Extract the (x, y) coordinate from the center of the cell holding the provided text.  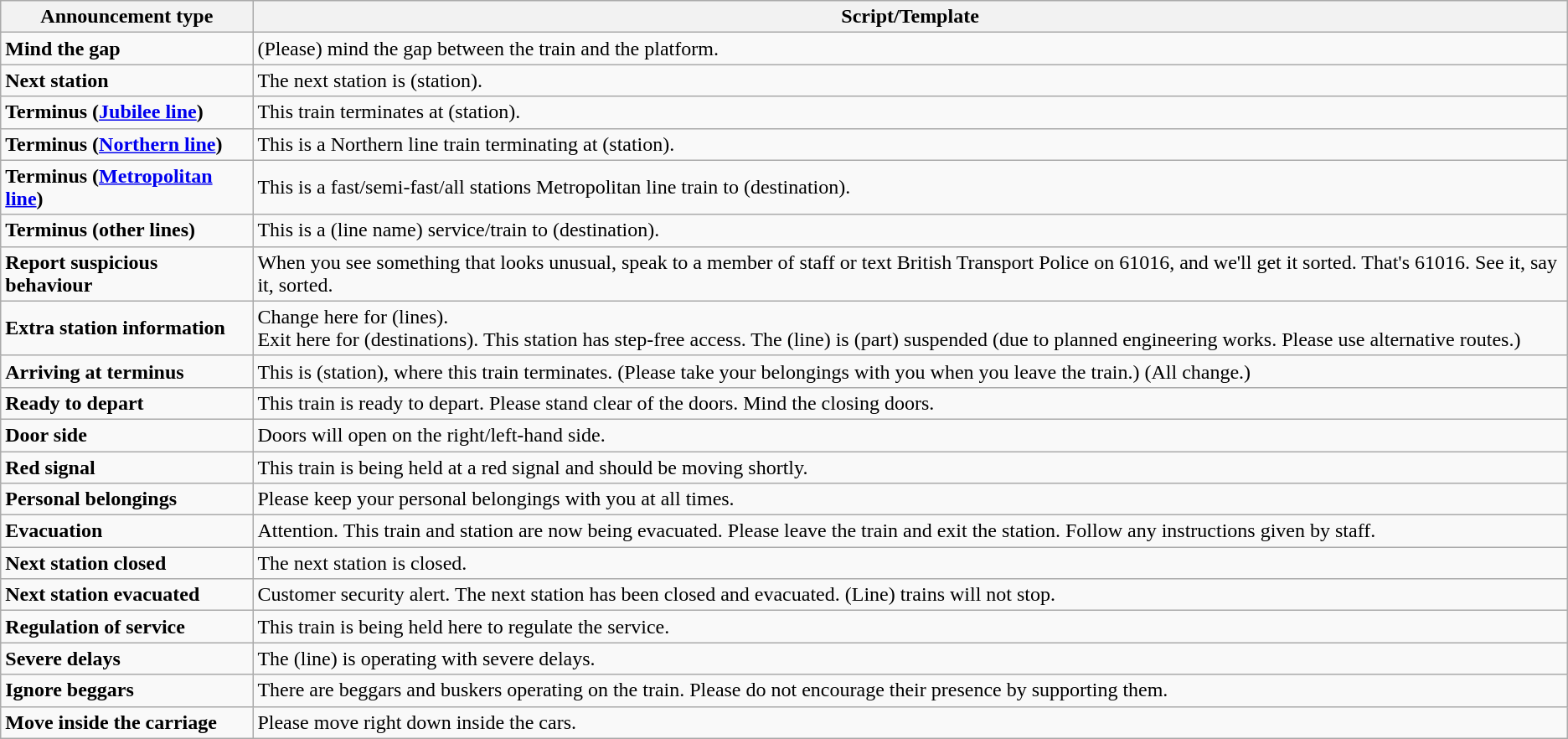
Arriving at terminus (127, 371)
The (line) is operating with severe delays. (910, 659)
This train is being held at a red signal and should be moving shortly. (910, 467)
Extra station information (127, 328)
(Please) mind the gap between the train and the platform. (910, 49)
Terminus (other lines) (127, 230)
Evacuation (127, 531)
Red signal (127, 467)
The next station is closed. (910, 563)
Ignore beggars (127, 690)
Severe delays (127, 659)
Regulation of service (127, 627)
This is (station), where this train terminates. (Please take your belongings with you when you leave the train.) (All change.) (910, 371)
Move inside the carriage (127, 722)
Next station (127, 80)
Terminus (Jubilee line) (127, 112)
Door side (127, 435)
This is a Northern line train terminating at (station). (910, 144)
Script/Template (910, 17)
This train terminates at (station). (910, 112)
Announcement type (127, 17)
Personal belongings (127, 499)
Next station evacuated (127, 595)
Next station closed (127, 563)
Customer security alert. The next station has been closed and evacuated. (Line) trains will not stop. (910, 595)
Mind the gap (127, 49)
Report suspicious behaviour (127, 273)
This train is ready to depart. Please stand clear of the doors. Mind the closing doors. (910, 403)
This is a fast/semi-fast/all stations Metropolitan line train to (destination). (910, 188)
This train is being held here to regulate the service. (910, 627)
Doors will open on the right/left-hand side. (910, 435)
There are beggars and buskers operating on the train. Please do not encourage their presence by supporting them. (910, 690)
Ready to depart (127, 403)
Terminus (Northern line) (127, 144)
The next station is (station). (910, 80)
Please keep your personal belongings with you at all times. (910, 499)
Terminus (Metropolitan line) (127, 188)
Please move right down inside the cars. (910, 722)
This is a (line name) service/train to (destination). (910, 230)
Attention. This train and station are now being evacuated. Please leave the train and exit the station. Follow any instructions given by staff. (910, 531)
